For the text-containing cell, return its midpoint in (x, y) coordinate format. 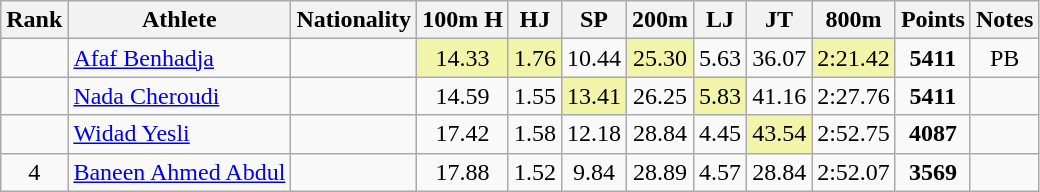
3569 (932, 172)
Athlete (180, 20)
10.44 (594, 58)
SP (594, 20)
9.84 (594, 172)
2:27.76 (854, 96)
4.57 (720, 172)
HJ (534, 20)
4.45 (720, 134)
Widad Yesli (180, 134)
2:52.75 (854, 134)
12.18 (594, 134)
2:21.42 (854, 58)
800m (854, 20)
Rank (34, 20)
JT (780, 20)
41.16 (780, 96)
1.52 (534, 172)
5.63 (720, 58)
Notes (1004, 20)
4087 (932, 134)
Points (932, 20)
17.42 (463, 134)
14.33 (463, 58)
43.54 (780, 134)
Afaf Benhadja (180, 58)
28.89 (660, 172)
Nada Cheroudi (180, 96)
Nationality (354, 20)
100m H (463, 20)
13.41 (594, 96)
1.76 (534, 58)
25.30 (660, 58)
17.88 (463, 172)
1.58 (534, 134)
1.55 (534, 96)
26.25 (660, 96)
PB (1004, 58)
36.07 (780, 58)
200m (660, 20)
2:52.07 (854, 172)
14.59 (463, 96)
5.83 (720, 96)
4 (34, 172)
LJ (720, 20)
Baneen Ahmed Abdul (180, 172)
